Search for the cell housing the specified text and yield its [X, Y] center coordinate. 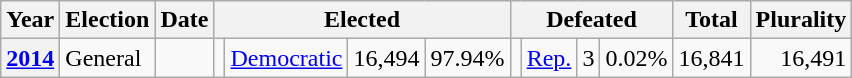
16,491 [801, 58]
16,494 [386, 58]
0.02% [636, 58]
2014 [30, 58]
3 [588, 58]
Democratic [286, 58]
Plurality [801, 20]
Defeated [592, 20]
General [108, 58]
Election [108, 20]
97.94% [468, 58]
Date [184, 20]
Total [712, 20]
Elected [362, 20]
Year [30, 20]
Rep. [549, 58]
16,841 [712, 58]
